Pinpoint the cell where the given text exists, returning its (x, y) midpoint coordinate. 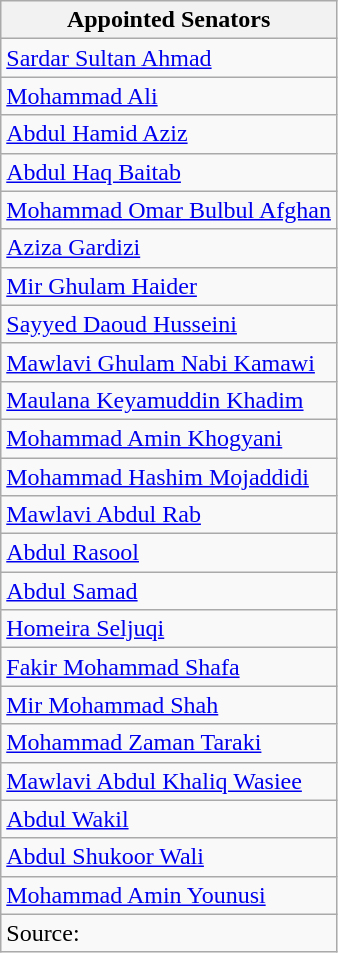
Mohammad Amin Younusi (169, 895)
Mohammad Omar Bulbul Afghan (169, 210)
Maulana Keyamuddin Khadim (169, 400)
Mir Ghulam Haider (169, 286)
Abdul Rasool (169, 553)
Mohammad Ali (169, 96)
Mohammad Zaman Taraki (169, 743)
Source: (169, 933)
Aziza Gardizi (169, 248)
Sayyed Daoud Husseini (169, 324)
Mawlavi Abdul Rab (169, 515)
Sardar Sultan Ahmad (169, 58)
Fakir Mohammad Shafa (169, 667)
Mir Mohammad Shah (169, 705)
Abdul Shukoor Wali (169, 857)
Abdul Haq Baitab (169, 172)
Appointed Senators (169, 20)
Mohammad Amin Khogyani (169, 438)
Homeira Seljuqi (169, 629)
Mawlavi Abdul Khaliq Wasiee (169, 781)
Abdul Hamid Aziz (169, 134)
Mawlavi Ghulam Nabi Kamawi (169, 362)
Abdul Samad (169, 591)
Abdul Wakil (169, 819)
Mohammad Hashim Mojaddidi (169, 477)
